Capture the cell that displays the provided text and extract its (X, Y) central coordinate. 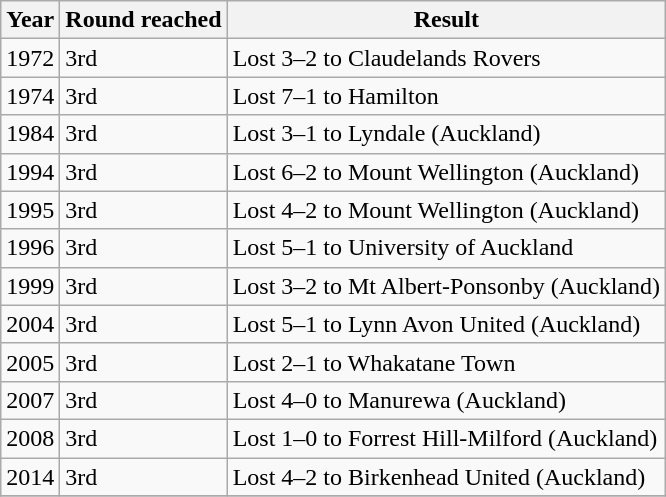
Lost 3–1 to Lyndale (Auckland) (446, 134)
Round reached (144, 20)
2008 (30, 438)
1994 (30, 172)
Lost 4–2 to Mount Wellington (Auckland) (446, 210)
2007 (30, 400)
1999 (30, 286)
2005 (30, 362)
2014 (30, 477)
Lost 4–0 to Manurewa (Auckland) (446, 400)
Lost 1–0 to Forrest Hill-Milford (Auckland) (446, 438)
1974 (30, 96)
Lost 3–2 to Mt Albert-Ponsonby (Auckland) (446, 286)
Lost 5–1 to Lynn Avon United (Auckland) (446, 324)
Year (30, 20)
1984 (30, 134)
1972 (30, 58)
Lost 2–1 to Whakatane Town (446, 362)
Lost 7–1 to Hamilton (446, 96)
1996 (30, 248)
Lost 3–2 to Claudelands Rovers (446, 58)
2004 (30, 324)
Result (446, 20)
1995 (30, 210)
Lost 5–1 to University of Auckland (446, 248)
Lost 4–2 to Birkenhead United (Auckland) (446, 477)
Lost 6–2 to Mount Wellington (Auckland) (446, 172)
